Return the [X, Y] coordinate for the center point of the cell that contains the specified text.  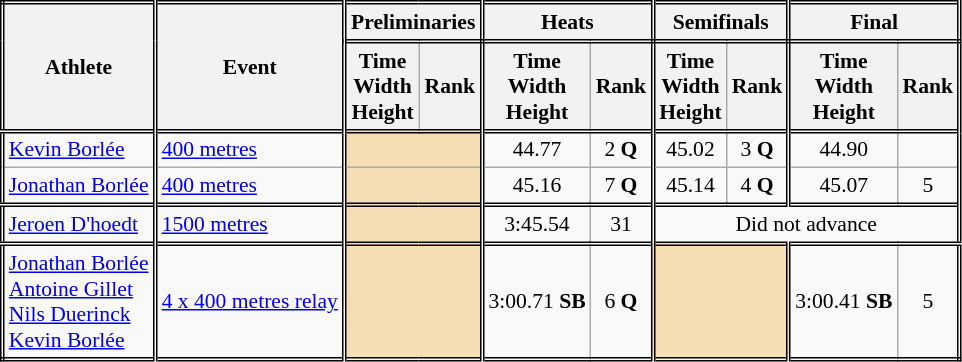
Event [250, 67]
45.14 [690, 186]
3:45.54 [536, 224]
Jonathan Borlée [78, 186]
Athlete [78, 67]
45.07 [844, 186]
7 Q [622, 186]
Preliminaries [412, 22]
2 Q [622, 150]
3 Q [758, 150]
Jeroen D'hoedt [78, 224]
4 x 400 metres relay [250, 302]
44.90 [844, 150]
3:00.71 SB [536, 302]
45.16 [536, 186]
1500 metres [250, 224]
6 Q [622, 302]
Did not advance [806, 224]
Semifinals [721, 22]
3:00.41 SB [844, 302]
Final [874, 22]
Kevin Borlée [78, 150]
31 [622, 224]
45.02 [690, 150]
Heats [568, 22]
44.77 [536, 150]
4 Q [758, 186]
Jonathan BorléeAntoine GilletNils DuerinckKevin Borlée [78, 302]
